For the text-containing cell, return its midpoint in [x, y] coordinate format. 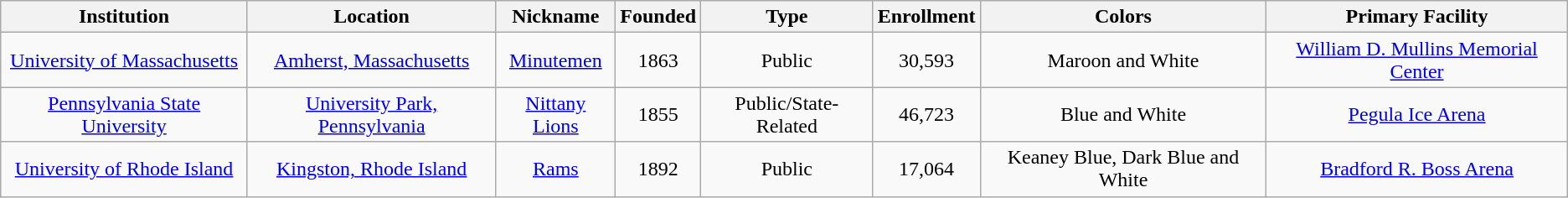
Nickname [556, 17]
University of Massachusetts [124, 60]
1863 [658, 60]
17,064 [926, 169]
University Park, Pennsylvania [372, 114]
Enrollment [926, 17]
University of Rhode Island [124, 169]
Pegula Ice Arena [1417, 114]
1855 [658, 114]
Kingston, Rhode Island [372, 169]
Primary Facility [1417, 17]
46,723 [926, 114]
Nittany Lions [556, 114]
Minutemen [556, 60]
William D. Mullins Memorial Center [1417, 60]
Bradford R. Boss Arena [1417, 169]
Type [787, 17]
Blue and White [1123, 114]
Founded [658, 17]
Pennsylvania State University [124, 114]
Institution [124, 17]
Keaney Blue, Dark Blue and White [1123, 169]
Colors [1123, 17]
30,593 [926, 60]
Amherst, Massachusetts [372, 60]
Public/State-Related [787, 114]
1892 [658, 169]
Location [372, 17]
Rams [556, 169]
Maroon and White [1123, 60]
